Output the [X, Y] coordinate of the center of the cell containing the given text.  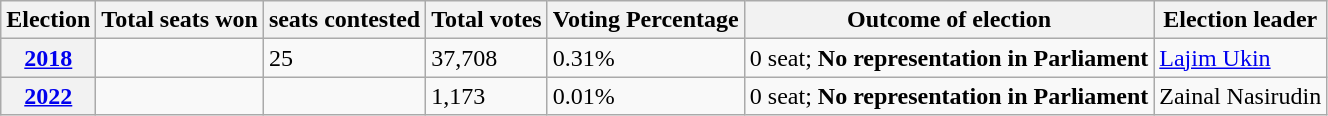
1,173 [487, 96]
Total seats won [180, 20]
Lajim Ukin [1240, 58]
0.01% [646, 96]
37,708 [487, 58]
Outcome of election [948, 20]
0.31% [646, 58]
2018 [48, 58]
Election [48, 20]
seats contested [344, 20]
Election leader [1240, 20]
Zainal Nasirudin [1240, 96]
2022 [48, 96]
Total votes [487, 20]
Voting Percentage [646, 20]
25 [344, 58]
